Output the (X, Y) coordinate of the center of the cell containing the given text.  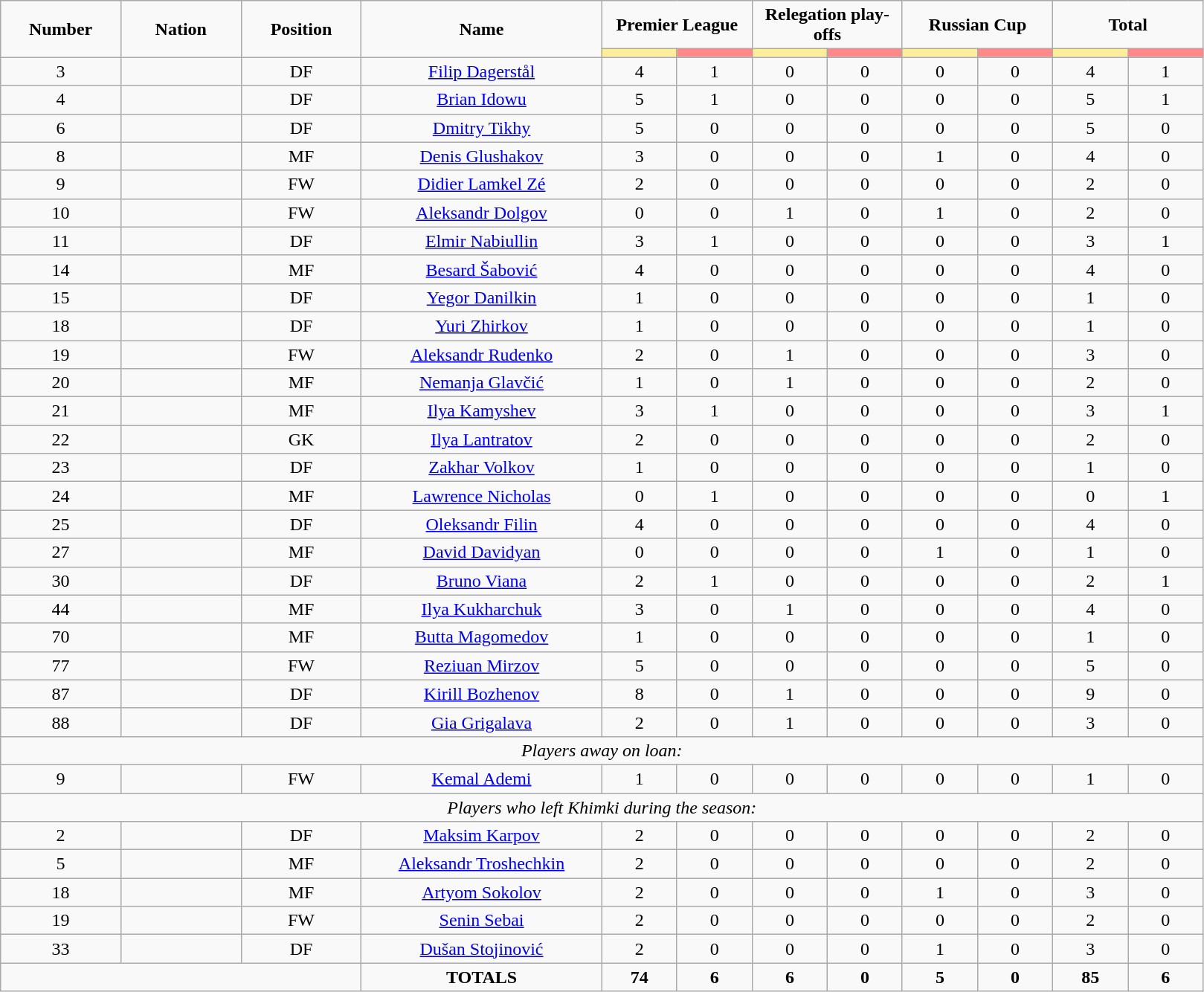
15 (61, 297)
Lawrence Nicholas (482, 496)
Dmitry Tikhy (482, 128)
Kemal Ademi (482, 779)
Maksim Karpov (482, 836)
Ilya Kamyshev (482, 411)
Total (1128, 25)
87 (61, 694)
Brian Idowu (482, 100)
Butta Magomedov (482, 637)
Didier Lamkel Zé (482, 184)
Premier League (677, 25)
Aleksandr Rudenko (482, 355)
21 (61, 411)
Oleksandr Filin (482, 524)
Aleksandr Dolgov (482, 213)
44 (61, 609)
Name (482, 29)
GK (301, 439)
33 (61, 949)
Zakhar Volkov (482, 468)
Besard Šabović (482, 269)
22 (61, 439)
Ilya Kukharchuk (482, 609)
Filip Dagerstål (482, 71)
Gia Grigalava (482, 722)
Artyom Sokolov (482, 892)
Players away on loan: (602, 750)
25 (61, 524)
74 (640, 977)
23 (61, 468)
TOTALS (482, 977)
30 (61, 581)
24 (61, 496)
20 (61, 383)
Kirill Bozhenov (482, 694)
70 (61, 637)
88 (61, 722)
Russian Cup (977, 25)
David Davidyan (482, 553)
Denis Glushakov (482, 156)
Relegation play-offs (827, 25)
Senin Sebai (482, 921)
Elmir Nabiullin (482, 241)
77 (61, 666)
Yegor Danilkin (482, 297)
Yuri Zhirkov (482, 326)
Reziuan Mirzov (482, 666)
Position (301, 29)
14 (61, 269)
85 (1090, 977)
10 (61, 213)
Number (61, 29)
11 (61, 241)
Dušan Stojinović (482, 949)
Nation (181, 29)
Players who left Khimki during the season: (602, 807)
Bruno Viana (482, 581)
Ilya Lantratov (482, 439)
27 (61, 553)
Aleksandr Troshechkin (482, 864)
Nemanja Glavčić (482, 383)
